Return (x, y) of the center of cell containing provided text 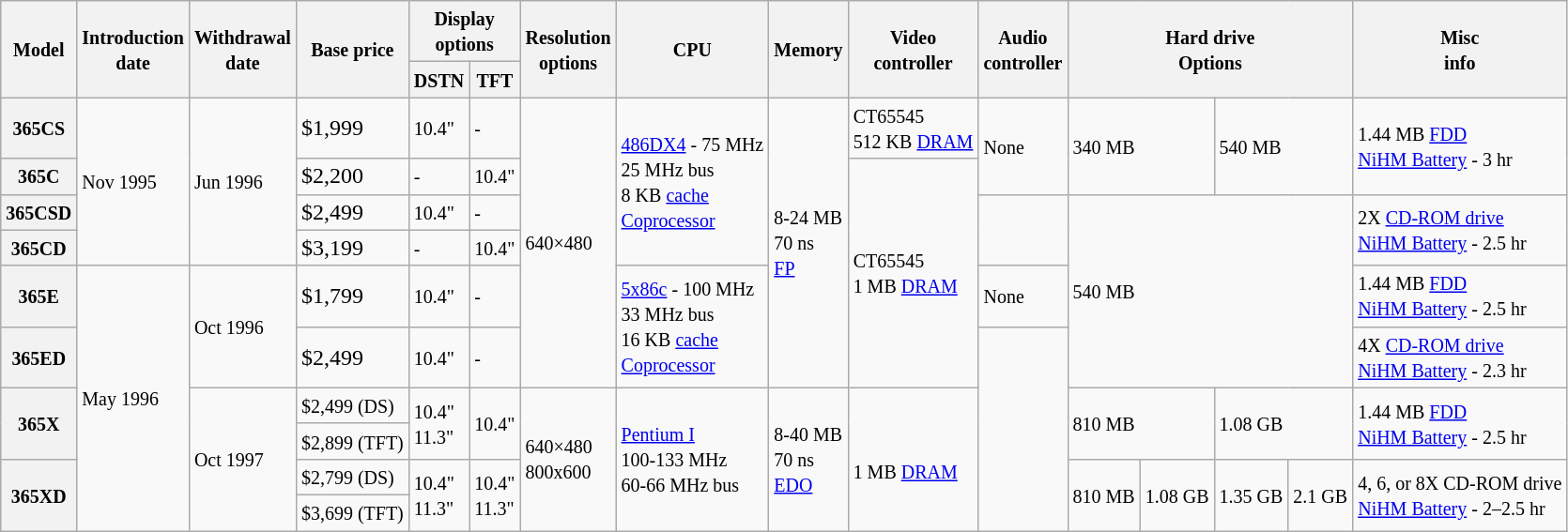
May 1996 (133, 398)
Base price (352, 49)
340 MB (1141, 146)
DSTN (438, 80)
365E (39, 296)
CT655451 MB DRAM (913, 273)
Memory (808, 49)
$2,499 (DS) (352, 405)
CT65545512 KB DRAM (913, 128)
$2,899 (TFT) (352, 441)
CPU (693, 49)
Nov 1995 (133, 182)
$2,200 (352, 176)
486DX4 - 75 MHz25 MHz bus8 KB cacheCoprocessor (693, 182)
Jun 1996 (242, 182)
365ED (39, 357)
Oct 1996 (242, 327)
Oct 1997 (242, 459)
4, 6, or 8X CD-ROM driveNiHM Battery - 2–2.5 hr (1460, 494)
Model (39, 49)
365CSD (39, 212)
8-24 MB70 nsFP (808, 242)
2.1 GB (1320, 494)
640×480800x600 (568, 459)
365CS (39, 128)
$1,999 (352, 128)
Hard driveOptions (1210, 49)
$2,799 (DS) (352, 477)
1.35 GB (1251, 494)
$3,199 (352, 248)
Pentium I100-133 MHz60-66 MHz bus (693, 459)
$3,699 (TFT) (352, 512)
365C (39, 176)
5x86c - 100 MHz33 MHz bus16 KB cacheCoprocessor (693, 327)
Displayoptions (464, 32)
$1,799 (352, 296)
Miscinfo (1460, 49)
Introductiondate (133, 49)
365CD (39, 248)
1.44 MB FDDNiHM Battery - 3 hr (1460, 146)
Audiocontroller (1023, 49)
1 MB DRAM (913, 459)
2X CD-ROM driveNiHM Battery - 2.5 hr (1460, 230)
365XD (39, 494)
365X (39, 423)
Resolutionoptions (568, 49)
4X CD-ROM driveNiHM Battery - 2.3 hr (1460, 357)
Videocontroller (913, 49)
8-40 MB70 nsEDO (808, 459)
TFT (495, 80)
640×480 (568, 242)
Withdrawaldate (242, 49)
